Capture the cell that displays the provided text and extract its (X, Y) central coordinate. 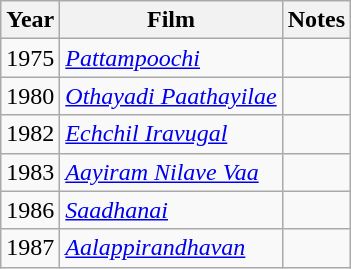
Film (171, 20)
Saadhanai (171, 210)
1986 (30, 210)
Notes (316, 20)
Echchil Iravugal (171, 134)
1975 (30, 58)
1982 (30, 134)
Pattampoochi (171, 58)
Aayiram Nilave Vaa (171, 172)
Aalappirandhavan (171, 248)
1987 (30, 248)
Year (30, 20)
1980 (30, 96)
Othayadi Paathayilae (171, 96)
1983 (30, 172)
